Detect which cell encompasses the target text, then output its [x, y] center coordinate. 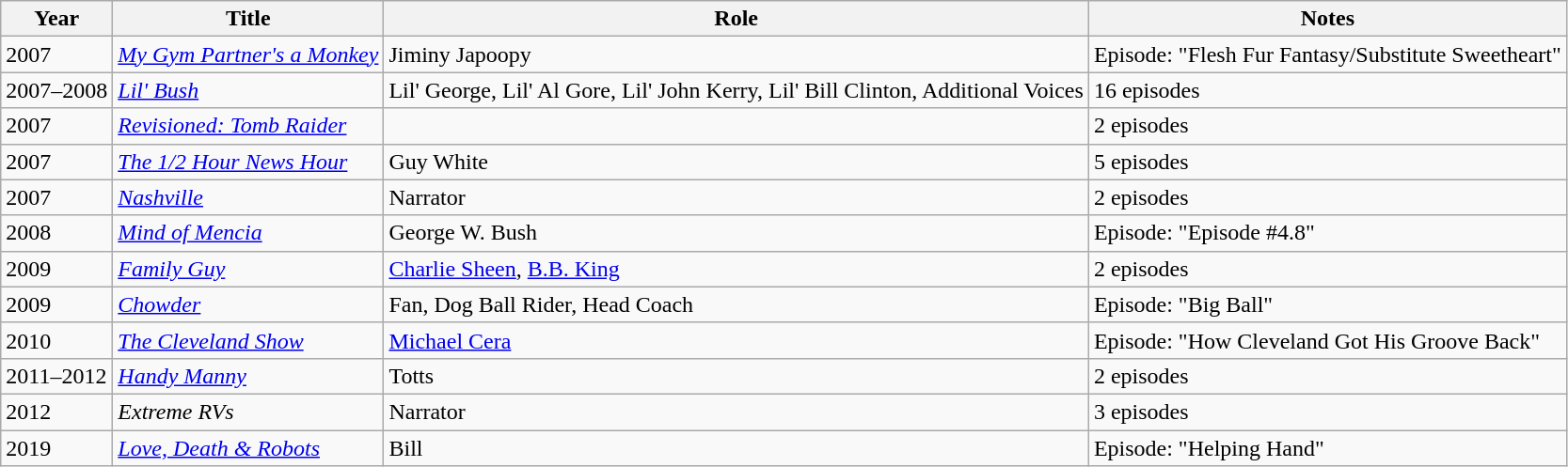
Guy White [736, 162]
2019 [56, 448]
Episode: "Big Ball" [1327, 304]
Episode: "Episode #4.8" [1327, 233]
The Cleveland Show [248, 340]
Michael Cera [736, 340]
Lil' George, Lil' Al Gore, Lil' John Kerry, Lil' Bill Clinton, Additional Voices [736, 90]
Totts [736, 376]
Revisioned: Tomb Raider [248, 126]
Lil' Bush [248, 90]
2008 [56, 233]
2012 [56, 412]
Fan, Dog Ball Rider, Head Coach [736, 304]
2011–2012 [56, 376]
The 1/2 Hour News Hour [248, 162]
2007–2008 [56, 90]
Episode: "How Cleveland Got His Groove Back" [1327, 340]
George W. Bush [736, 233]
Family Guy [248, 269]
16 episodes [1327, 90]
2010 [56, 340]
Bill [736, 448]
Jiminy Japoopy [736, 54]
My Gym Partner's a Monkey [248, 54]
Title [248, 19]
3 episodes [1327, 412]
Year [56, 19]
Role [736, 19]
Love, Death & Robots [248, 448]
Extreme RVs [248, 412]
Notes [1327, 19]
Episode: "Flesh Fur Fantasy/Substitute Sweetheart" [1327, 54]
Nashville [248, 197]
Chowder [248, 304]
Episode: "Helping Hand" [1327, 448]
5 episodes [1327, 162]
Handy Manny [248, 376]
Charlie Sheen, B.B. King [736, 269]
Mind of Mencia [248, 233]
